Pinpoint the cell where the given text exists, returning its (X, Y) midpoint coordinate. 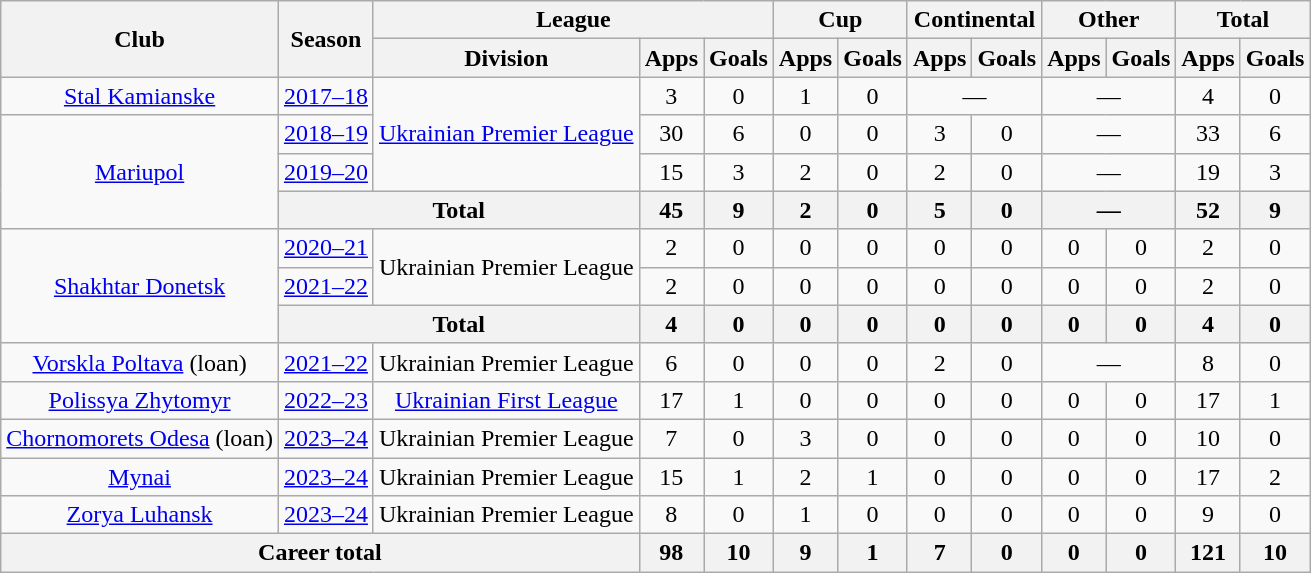
Zorya Luhansk (140, 515)
Continental (974, 20)
Season (326, 39)
Polissya Zhytomyr (140, 400)
5 (939, 210)
Club (140, 39)
33 (1208, 134)
2022–23 (326, 400)
121 (1208, 553)
Shakhtar Donetsk (140, 286)
League (573, 20)
2018–19 (326, 134)
Mynai (140, 477)
Cup (840, 20)
2020–21 (326, 248)
2019–20 (326, 172)
98 (671, 553)
Other (1109, 20)
30 (671, 134)
19 (1208, 172)
52 (1208, 210)
Chornomorets Odesa (loan) (140, 438)
Ukrainian First League (506, 400)
Career total (320, 553)
Stal Kamianske (140, 96)
Mariupol (140, 172)
Division (506, 58)
45 (671, 210)
2017–18 (326, 96)
Vorskla Poltava (loan) (140, 362)
